Return the (X, Y) coordinate for the center point of the cell that contains the specified text.  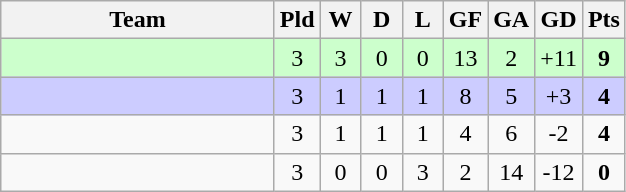
8 (465, 96)
14 (512, 172)
L (422, 20)
GA (512, 20)
9 (604, 58)
+3 (559, 96)
-2 (559, 134)
13 (465, 58)
Pts (604, 20)
-12 (559, 172)
6 (512, 134)
GD (559, 20)
W (340, 20)
Pld (297, 20)
D (382, 20)
Team (138, 20)
GF (465, 20)
+11 (559, 58)
5 (512, 96)
